Return [X, Y] of the center of cell containing provided text 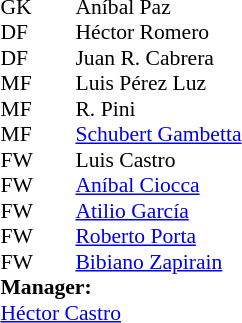
Schubert Gambetta [158, 135]
R. Pini [158, 109]
Luis Pérez Luz [158, 83]
Atilio García [158, 211]
Roberto Porta [158, 237]
Juan R. Cabrera [158, 58]
Luis Castro [158, 160]
Manager: [120, 287]
Héctor Romero [158, 33]
Aníbal Ciocca [158, 185]
Bibiano Zapirain [158, 262]
